Provide the (x, y) coordinate of the cell's center where the given text is located.  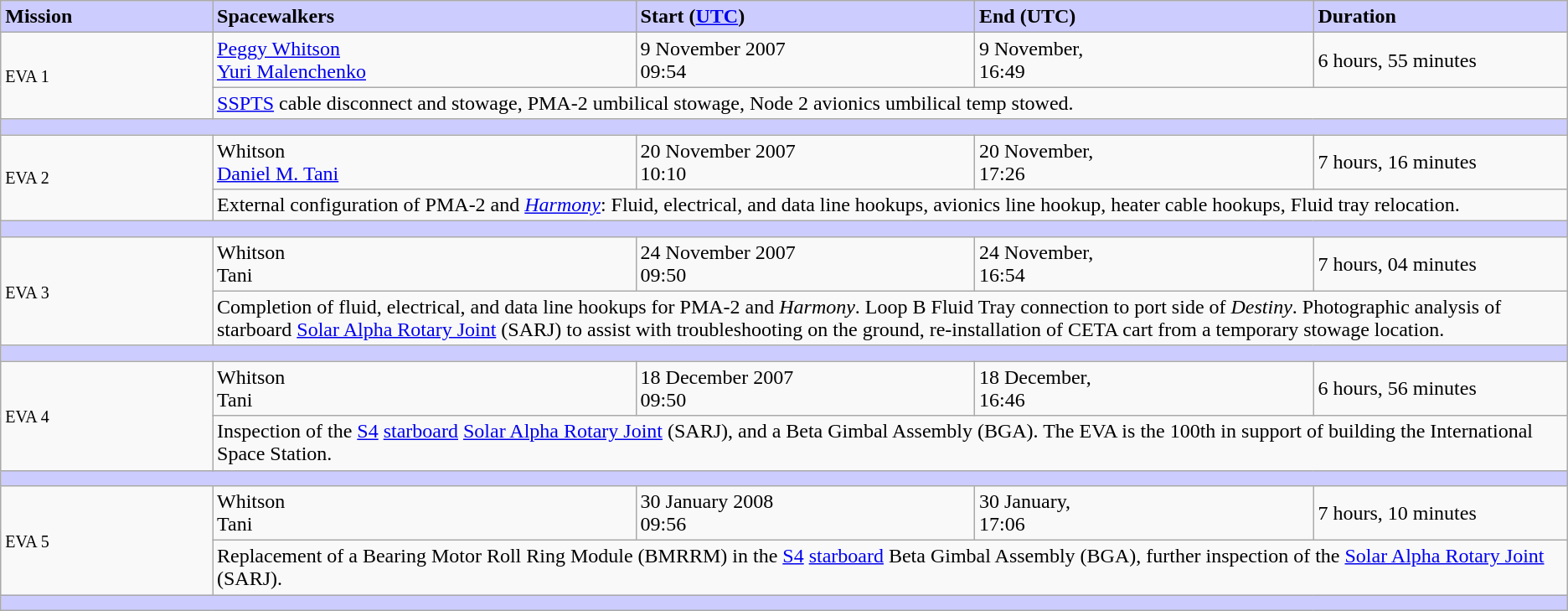
24 November, 16:54 (1143, 263)
18 December, 16:46 (1143, 389)
6 hours, 55 minutes (1441, 60)
Duration (1441, 17)
EVA 2 (107, 178)
9 November 200709:54 (805, 60)
30 January 200809:56 (805, 513)
7 hours, 16 minutes (1441, 161)
EVA 5 (107, 541)
Spacewalkers (425, 17)
7 hours, 10 minutes (1441, 513)
SSPTS cable disconnect and stowage, PMA-2 umbilical stowage, Node 2 avionics umbilical temp stowed. (890, 103)
Peggy WhitsonYuri Malenchenko (425, 60)
Start (UTC) (805, 17)
30 January, 17:06 (1143, 513)
18 December 200709:50 (805, 389)
Mission (107, 17)
20 November, 17:26 (1143, 161)
24 November 200709:50 (805, 263)
20 November 200710:10 (805, 161)
9 November, 16:49 (1143, 60)
6 hours, 56 minutes (1441, 389)
End (UTC) (1143, 17)
EVA 3 (107, 291)
EVA 1 (107, 75)
7 hours, 04 minutes (1441, 263)
EVA 4 (107, 416)
WhitsonDaniel M. Tani (425, 161)
